Identify which cell holds the provided text, then report its [X, Y] central coordinate. 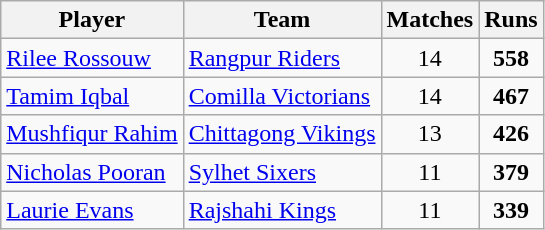
Nicholas Pooran [92, 172]
379 [511, 172]
Laurie Evans [92, 210]
Rilee Rossouw [92, 58]
339 [511, 210]
Tamim Iqbal [92, 96]
Rangpur Riders [282, 58]
Chittagong Vikings [282, 134]
467 [511, 96]
Sylhet Sixers [282, 172]
Mushfiqur Rahim [92, 134]
Rajshahi Kings [282, 210]
Matches [430, 20]
Player [92, 20]
Runs [511, 20]
Team [282, 20]
13 [430, 134]
Comilla Victorians [282, 96]
558 [511, 58]
426 [511, 134]
